For the text-containing cell, return its midpoint in (X, Y) coordinate format. 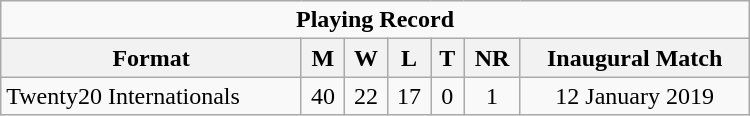
L (410, 58)
1 (492, 96)
12 January 2019 (634, 96)
Format (152, 58)
W (366, 58)
17 (410, 96)
NR (492, 58)
Inaugural Match (634, 58)
0 (448, 96)
22 (366, 96)
40 (322, 96)
T (448, 58)
M (322, 58)
Playing Record (375, 20)
Twenty20 Internationals (152, 96)
